Return the [X, Y] coordinate for the center point of the cell that contains the specified text.  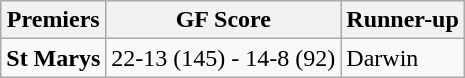
Premiers [54, 20]
GF Score [224, 20]
St Marys [54, 58]
Runner-up [403, 20]
Darwin [403, 58]
22-13 (145) - 14-8 (92) [224, 58]
